Locate the cell with the specified text and output its (X, Y) center coordinate. 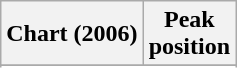
Chart (2006) (72, 34)
Peakposition (189, 34)
